Provide the [x, y] coordinate of the cell's center where the given text is located.  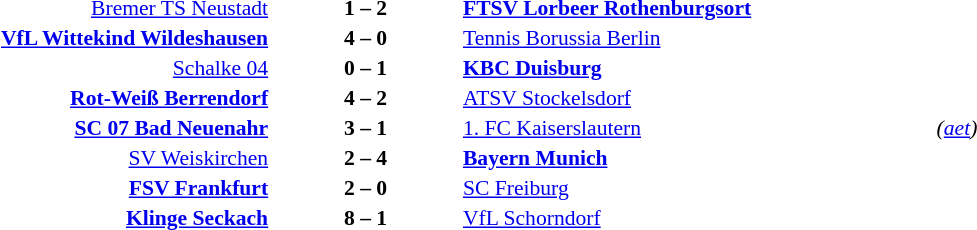
3 – 1 [366, 128]
Bayern Munich [697, 158]
0 – 1 [366, 68]
SC Freiburg [697, 188]
1. FC Kaiserslautern [697, 128]
2 – 0 [366, 188]
KBC Duisburg [697, 68]
ATSV Stockelsdorf [697, 98]
Tennis Borussia Berlin [697, 38]
4 – 0 [366, 38]
2 – 4 [366, 158]
4 – 2 [366, 98]
